Locate the cell with the specified text and output its [x, y] center coordinate. 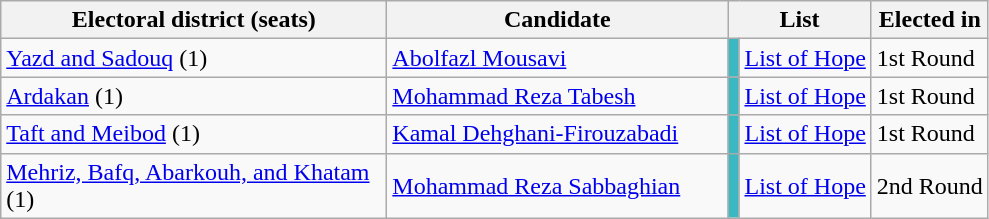
Ardakan (1) [194, 96]
Mehriz, Bafq, Abarkouh, and Khatam (1) [194, 186]
Elected in [930, 20]
Mohammad Reza Tabesh [558, 96]
Candidate [558, 20]
Yazd and Sadouq (1) [194, 58]
List [800, 20]
Abolfazl Mousavi [558, 58]
2nd Round [930, 186]
Electoral district (seats) [194, 20]
Taft and Meibod (1) [194, 134]
Mohammad Reza Sabbaghian [558, 186]
Kamal Dehghani-Firouzabadi [558, 134]
